Scan for the cell matching the given text and deliver its [x, y] coordinate at center. 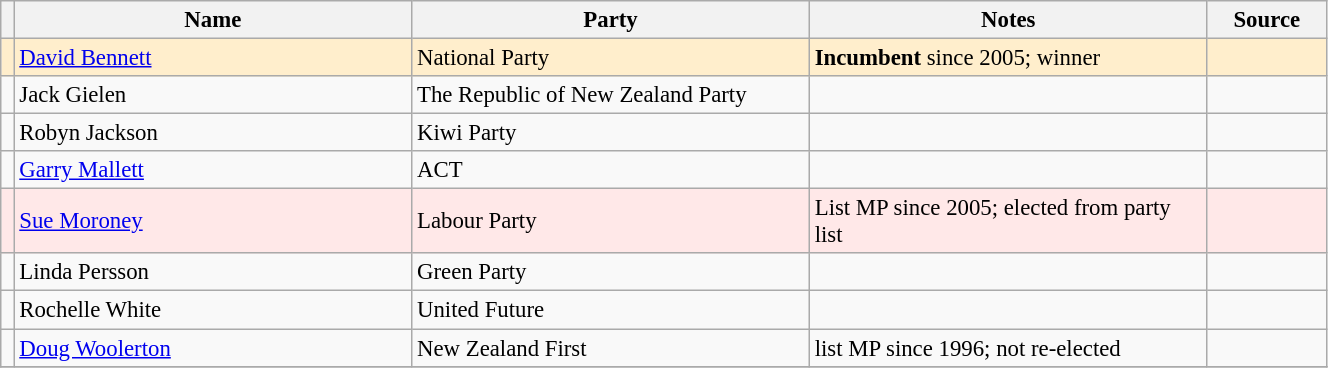
Rochelle White [213, 310]
Party [611, 20]
Linda Persson [213, 273]
Robyn Jackson [213, 133]
Doug Woolerton [213, 348]
Kiwi Party [611, 133]
Source [1266, 20]
Name [213, 20]
Garry Mallett [213, 170]
New Zealand First [611, 348]
ACT [611, 170]
Green Party [611, 273]
Sue Moroney [213, 222]
Incumbent since 2005; winner [1008, 58]
Jack Gielen [213, 95]
list MP since 1996; not re-elected [1008, 348]
Notes [1008, 20]
United Future [611, 310]
List MP since 2005; elected from party list [1008, 222]
The Republic of New Zealand Party [611, 95]
David Bennett [213, 58]
Labour Party [611, 222]
National Party [611, 58]
